Determine the [x, y] coordinate at the center of the cell enclosing the given text.  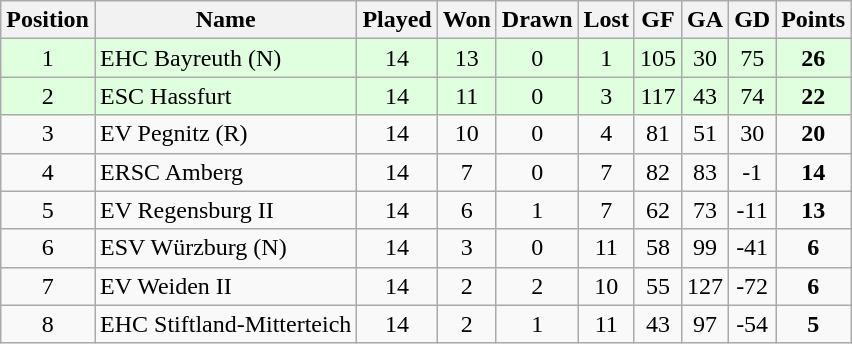
117 [658, 96]
73 [706, 210]
Played [397, 20]
EV Weiden II [225, 286]
105 [658, 58]
ESV Würzburg (N) [225, 248]
EHC Bayreuth (N) [225, 58]
127 [706, 286]
Drawn [537, 20]
75 [752, 58]
Won [466, 20]
GD [752, 20]
GF [658, 20]
81 [658, 134]
Position [48, 20]
51 [706, 134]
26 [814, 58]
82 [658, 172]
Points [814, 20]
74 [752, 96]
ERSC Amberg [225, 172]
-11 [752, 210]
62 [658, 210]
22 [814, 96]
EV Regensburg II [225, 210]
83 [706, 172]
8 [48, 324]
97 [706, 324]
Lost [606, 20]
EV Pegnitz (R) [225, 134]
EHC Stiftland-Mitterteich [225, 324]
55 [658, 286]
-54 [752, 324]
ESC Hassfurt [225, 96]
GA [706, 20]
-41 [752, 248]
-1 [752, 172]
58 [658, 248]
Name [225, 20]
-72 [752, 286]
20 [814, 134]
99 [706, 248]
